Determine the [x, y] coordinate at the center of the cell enclosing the given text.  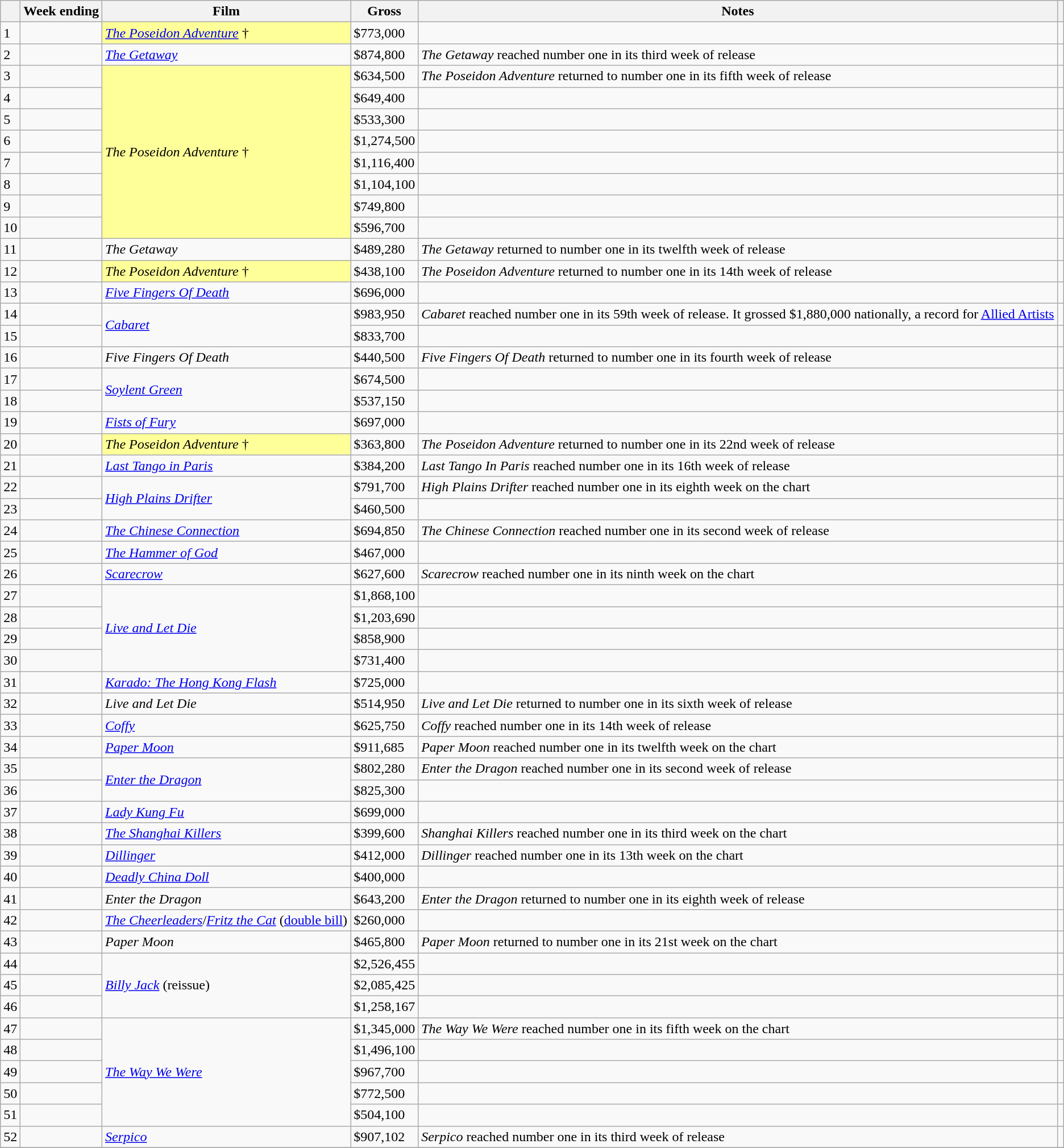
36 [10, 790]
Last Tango in Paris [226, 466]
35 [10, 769]
Scarecrow reached number one in its ninth week on the chart [738, 574]
32 [10, 704]
The Getaway returned to number one in its twelfth week of release [738, 249]
$694,850 [384, 531]
$399,600 [384, 834]
49 [10, 1072]
8 [10, 184]
17 [10, 379]
42 [10, 920]
Coffy [226, 726]
The Way We Were reached number one in its fifth week on the chart [738, 1029]
Five Fingers Of Death returned to number one in its fourth week of release [738, 358]
$2,526,455 [384, 964]
$596,700 [384, 227]
$533,300 [384, 119]
Scarecrow [226, 574]
Serpico reached number one in its third week of release [738, 1137]
$649,400 [384, 98]
Enter the Dragon returned to number one in its eighth week of release [738, 898]
Dillinger reached number one in its 13th week on the chart [738, 855]
$1,258,167 [384, 1007]
13 [10, 293]
9 [10, 206]
Deadly China Doll [226, 877]
34 [10, 747]
$363,800 [384, 444]
14 [10, 314]
37 [10, 812]
$1,345,000 [384, 1029]
$1,203,690 [384, 617]
$412,000 [384, 855]
$731,400 [384, 661]
6 [10, 141]
3 [10, 76]
19 [10, 422]
Paper Moon reached number one in its twelfth week on the chart [738, 747]
22 [10, 487]
Enter the Dragon reached number one in its second week of release [738, 769]
$1,274,500 [384, 141]
$537,150 [384, 401]
25 [10, 552]
15 [10, 336]
Fists of Fury [226, 422]
The Getaway reached number one in its third week of release [738, 55]
Shanghai Killers reached number one in its third week on the chart [738, 834]
The Cheerleaders/Fritz the Cat (double bill) [226, 920]
$460,500 [384, 509]
Last Tango In Paris reached number one in its 16th week of release [738, 466]
52 [10, 1137]
7 [10, 163]
4 [10, 98]
47 [10, 1029]
High Plains Drifter [226, 498]
The Shanghai Killers [226, 834]
$260,000 [384, 920]
Lady Kung Fu [226, 812]
Live and Let Die returned to number one in its sixth week of release [738, 704]
$699,000 [384, 812]
Coffy reached number one in its 14th week of release [738, 726]
44 [10, 964]
20 [10, 444]
$489,280 [384, 249]
48 [10, 1050]
$384,200 [384, 466]
24 [10, 531]
18 [10, 401]
$725,000 [384, 682]
45 [10, 985]
$400,000 [384, 877]
31 [10, 682]
Serpico [226, 1137]
23 [10, 509]
30 [10, 661]
11 [10, 249]
$907,102 [384, 1137]
Gross [384, 11]
2 [10, 55]
Soylent Green [226, 390]
Week ending [61, 11]
50 [10, 1093]
$697,000 [384, 422]
$514,950 [384, 704]
The Hammer of God [226, 552]
5 [10, 119]
$749,800 [384, 206]
$438,100 [384, 271]
$504,100 [384, 1115]
Dillinger [226, 855]
43 [10, 942]
$467,000 [384, 552]
$833,700 [384, 336]
The Poseidon Adventure returned to number one in its fifth week of release [738, 76]
33 [10, 726]
$967,700 [384, 1072]
$643,200 [384, 898]
$674,500 [384, 379]
27 [10, 595]
$627,600 [384, 574]
$465,800 [384, 942]
$634,500 [384, 76]
40 [10, 877]
$802,280 [384, 769]
$1,496,100 [384, 1050]
$911,685 [384, 747]
10 [10, 227]
Karado: The Hong Kong Flash [226, 682]
29 [10, 639]
$983,950 [384, 314]
21 [10, 466]
26 [10, 574]
The Chinese Connection [226, 531]
$1,868,100 [384, 595]
39 [10, 855]
Film [226, 11]
$440,500 [384, 358]
Cabaret [226, 325]
$1,116,400 [384, 163]
28 [10, 617]
51 [10, 1115]
$1,104,100 [384, 184]
The Poseidon Adventure returned to number one in its 22nd week of release [738, 444]
12 [10, 271]
The Chinese Connection reached number one in its second week of release [738, 531]
High Plains Drifter reached number one in its eighth week on the chart [738, 487]
Cabaret reached number one in its 59th week of release. It grossed $1,880,000 nationally, a record for Allied Artists [738, 314]
$858,900 [384, 639]
16 [10, 358]
46 [10, 1007]
$791,700 [384, 487]
$696,000 [384, 293]
$773,000 [384, 33]
$874,800 [384, 55]
$825,300 [384, 790]
Paper Moon returned to number one in its 21st week on the chart [738, 942]
Notes [738, 11]
1 [10, 33]
$2,085,425 [384, 985]
The Poseidon Adventure returned to number one in its 14th week of release [738, 271]
$625,750 [384, 726]
The Way We Were [226, 1072]
38 [10, 834]
41 [10, 898]
Billy Jack (reissue) [226, 985]
$772,500 [384, 1093]
